Return the (X, Y) coordinate for the center point of the cell that contains the specified text.  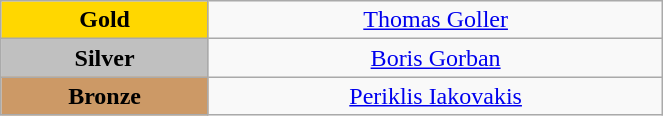
Bronze (105, 96)
Thomas Goller (435, 20)
Gold (105, 20)
Boris Gorban (435, 58)
Silver (105, 58)
Periklis Iakovakis (435, 96)
